Pinpoint the cell where the given text exists, returning its (x, y) midpoint coordinate. 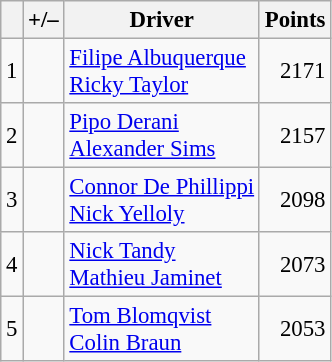
4 (12, 264)
2171 (294, 72)
2053 (294, 330)
2073 (294, 264)
5 (12, 330)
Filipe Albuquerque Ricky Taylor (162, 72)
2 (12, 136)
1 (12, 72)
3 (12, 200)
Pipo Derani Alexander Sims (162, 136)
2157 (294, 136)
Driver (162, 20)
Nick Tandy Mathieu Jaminet (162, 264)
Points (294, 20)
Connor De Phillippi Nick Yelloly (162, 200)
Tom Blomqvist Colin Braun (162, 330)
+/– (44, 20)
2098 (294, 200)
